Scan for the cell matching the given text and deliver its [x, y] coordinate at center. 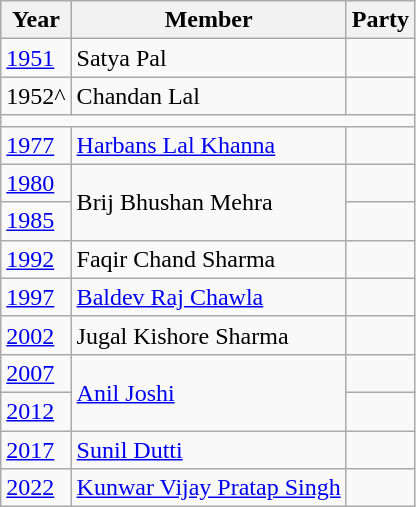
2022 [36, 488]
Brij Bhushan Mehra [208, 202]
Sunil Dutti [208, 449]
Anil Joshi [208, 392]
Jugal Kishore Sharma [208, 335]
Member [208, 20]
Kunwar Vijay Pratap Singh [208, 488]
1997 [36, 297]
1985 [36, 221]
2007 [36, 373]
1951 [36, 58]
1992 [36, 259]
1977 [36, 145]
Harbans Lal Khanna [208, 145]
Party [380, 20]
Satya Pal [208, 58]
2002 [36, 335]
1980 [36, 183]
2017 [36, 449]
Year [36, 20]
Faqir Chand Sharma [208, 259]
1952^ [36, 96]
Chandan Lal [208, 96]
2012 [36, 411]
Baldev Raj Chawla [208, 297]
